Return the (X, Y) coordinate for the center point of the cell that contains the specified text.  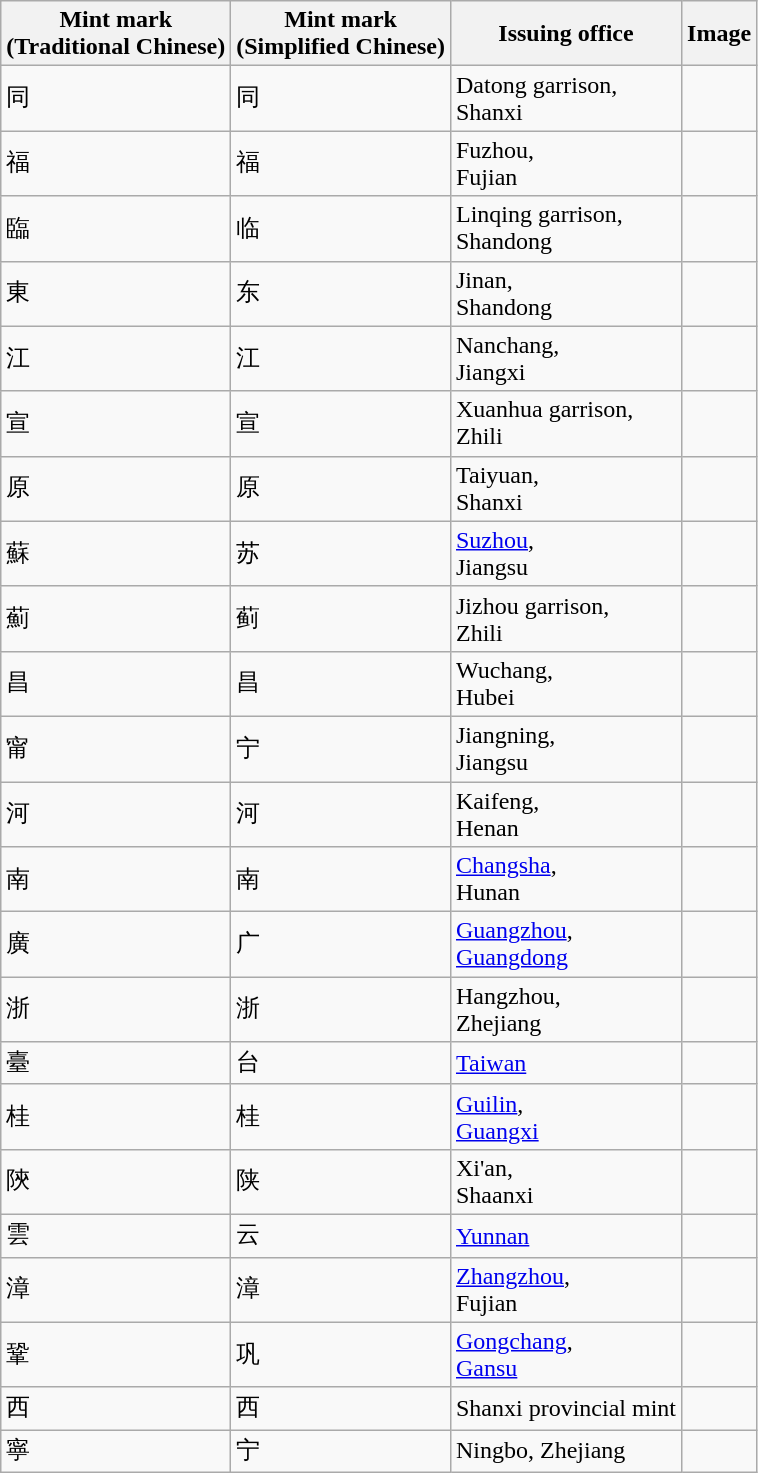
Changsha,Hunan (566, 880)
Shanxi provincial mint (566, 1408)
Jinan,Shandong (566, 294)
Jiangning,Jiangsu (566, 748)
鞏 (116, 1354)
Gongchang,Gansu (566, 1354)
云 (341, 1236)
蓟 (341, 618)
Image (720, 34)
Guilin,Guangxi (566, 1116)
Jizhou garrison,Zhili (566, 618)
廣 (116, 944)
臺 (116, 1064)
雲 (116, 1236)
Nanchang,Jiangxi (566, 358)
Taiyuan,Shanxi (566, 488)
Kaifeng,Henan (566, 814)
台 (341, 1064)
东 (341, 294)
Mint mark(Traditional Chinese) (116, 34)
苏 (341, 554)
Issuing office (566, 34)
广 (341, 944)
Mint mark(Simplified Chinese) (341, 34)
Fuzhou,Fujian (566, 164)
甯 (116, 748)
巩 (341, 1354)
Zhangzhou,Fujian (566, 1290)
Guangzhou,Guangdong (566, 944)
Xi'an,Shaanxi (566, 1182)
Wuchang,Hubei (566, 684)
陝 (116, 1182)
臨 (116, 228)
Datong garrison,Shanxi (566, 98)
蘇 (116, 554)
Ningbo, Zhejiang (566, 1452)
東 (116, 294)
Linqing garrison,Shandong (566, 228)
寧 (116, 1452)
Suzhou,Jiangsu (566, 554)
陕 (341, 1182)
Taiwan (566, 1064)
Hangzhou,Zhejiang (566, 1010)
临 (341, 228)
薊 (116, 618)
Xuanhua garrison,Zhili (566, 424)
Yunnan (566, 1236)
